Find where the given text appears and provide that cell's center as (x, y) coordinate. 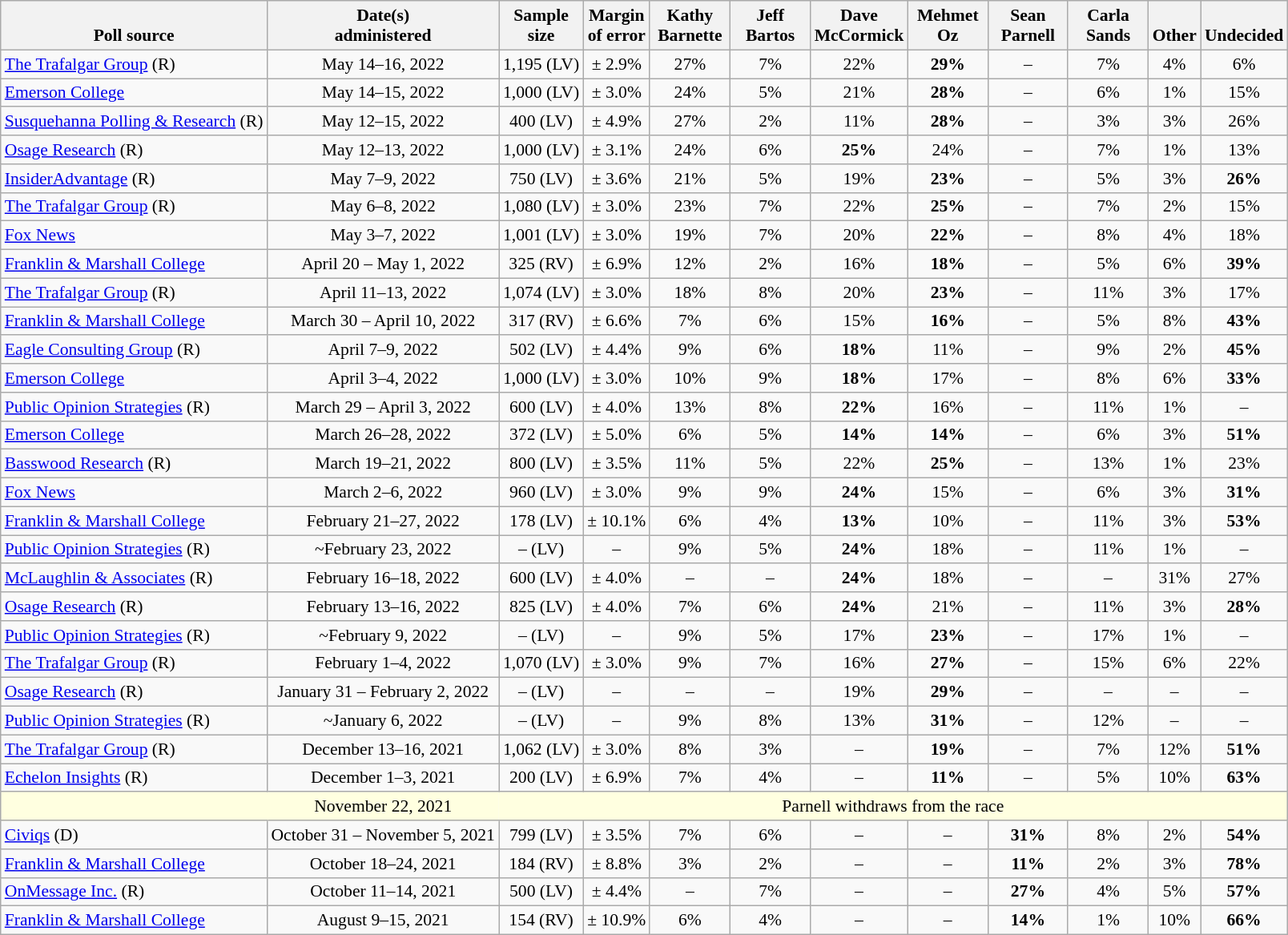
April 3–4, 2022 (383, 378)
317 (RV) (541, 321)
Basswood Research (R) (135, 464)
October 11–14, 2021 (383, 892)
March 29 – April 3, 2022 (383, 407)
± 2.9% (617, 64)
October 18–24, 2021 (383, 864)
372 (LV) (541, 435)
April 20 – May 1, 2022 (383, 264)
39% (1244, 264)
± 10.9% (617, 921)
184 (RV) (541, 864)
January 31 – February 2, 2022 (383, 692)
Susquehanna Polling & Research (R) (135, 122)
May 3–7, 2022 (383, 236)
Civiqs (D) (135, 835)
May 14–15, 2022 (383, 93)
~January 6, 2022 (383, 721)
154 (RV) (541, 921)
DaveMcCormick (859, 26)
502 (LV) (541, 350)
November 22, 2021 (383, 807)
March 26–28, 2022 (383, 435)
December 1–3, 2021 (383, 778)
Eagle Consulting Group (R) (135, 350)
KathyBarnette (690, 26)
August 9–15, 2021 (383, 921)
May 6–8, 2022 (383, 207)
799 (LV) (541, 835)
63% (1244, 778)
October 31 – November 5, 2021 (383, 835)
February 13–16, 2022 (383, 607)
Date(s)administered (383, 26)
400 (LV) (541, 122)
JeffBartos (770, 26)
78% (1244, 864)
December 13–16, 2021 (383, 749)
~February 23, 2022 (383, 550)
Other (1174, 26)
March 19–21, 2022 (383, 464)
SeanParnell (1028, 26)
1,080 (LV) (541, 207)
825 (LV) (541, 607)
± 10.1% (617, 521)
Parnell withdraws from the race (893, 807)
Poll source (135, 26)
500 (LV) (541, 892)
May 12–15, 2022 (383, 122)
Marginof error (617, 26)
1,001 (LV) (541, 236)
± 5.0% (617, 435)
February 1–4, 2022 (383, 663)
43% (1244, 321)
178 (LV) (541, 521)
1,070 (LV) (541, 663)
CarlaSands (1108, 26)
57% (1244, 892)
MehmetOz (948, 26)
± 3.6% (617, 179)
200 (LV) (541, 778)
66% (1244, 921)
325 (RV) (541, 264)
February 21–27, 2022 (383, 521)
May 14–16, 2022 (383, 64)
750 (LV) (541, 179)
May 12–13, 2022 (383, 150)
~February 9, 2022 (383, 635)
March 30 – April 10, 2022 (383, 321)
InsiderAdvantage (R) (135, 179)
Samplesize (541, 26)
1,195 (LV) (541, 64)
April 11–13, 2022 (383, 292)
May 7–9, 2022 (383, 179)
McLaughlin & Associates (R) (135, 578)
53% (1244, 521)
1,062 (LV) (541, 749)
1,074 (LV) (541, 292)
54% (1244, 835)
Undecided (1244, 26)
March 2–6, 2022 (383, 493)
± 6.6% (617, 321)
33% (1244, 378)
± 4.9% (617, 122)
February 16–18, 2022 (383, 578)
45% (1244, 350)
± 8.8% (617, 864)
OnMessage Inc. (R) (135, 892)
Echelon Insights (R) (135, 778)
April 7–9, 2022 (383, 350)
960 (LV) (541, 493)
± 3.1% (617, 150)
800 (LV) (541, 464)
